Scan for the cell matching the given text and deliver its [x, y] coordinate at center. 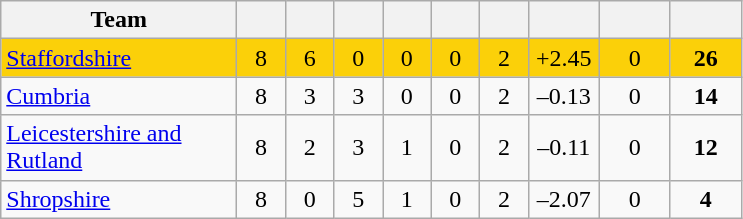
12 [706, 148]
–0.11 [564, 148]
Cumbria [119, 96]
26 [706, 58]
Team [119, 20]
4 [706, 199]
14 [706, 96]
–2.07 [564, 199]
Leicestershire and Rutland [119, 148]
Staffordshire [119, 58]
–0.13 [564, 96]
5 [358, 199]
+2.45 [564, 58]
6 [310, 58]
Shropshire [119, 199]
